From the cell containing the given text, extract its center point as [X, Y] coordinate. 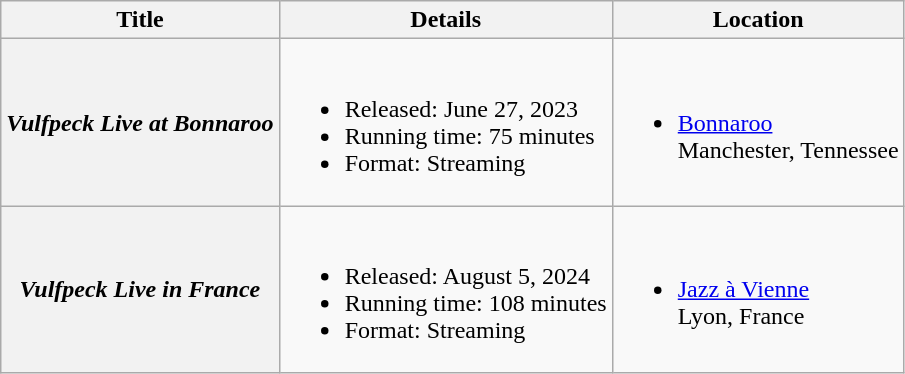
Location [758, 20]
Bonnaroo Manchester, Tennessee [758, 122]
Jazz à Vienne Lyon, France [758, 290]
Released: August 5, 2024Running time: 108 minutesFormat: Streaming [446, 290]
Released: June 27, 2023Running time: 75 minutesFormat: Streaming [446, 122]
Title [140, 20]
Vulfpeck Live in France [140, 290]
Vulfpeck Live at Bonnaroo [140, 122]
Details [446, 20]
